Find where the given text appears and provide that cell's center as (x, y) coordinate. 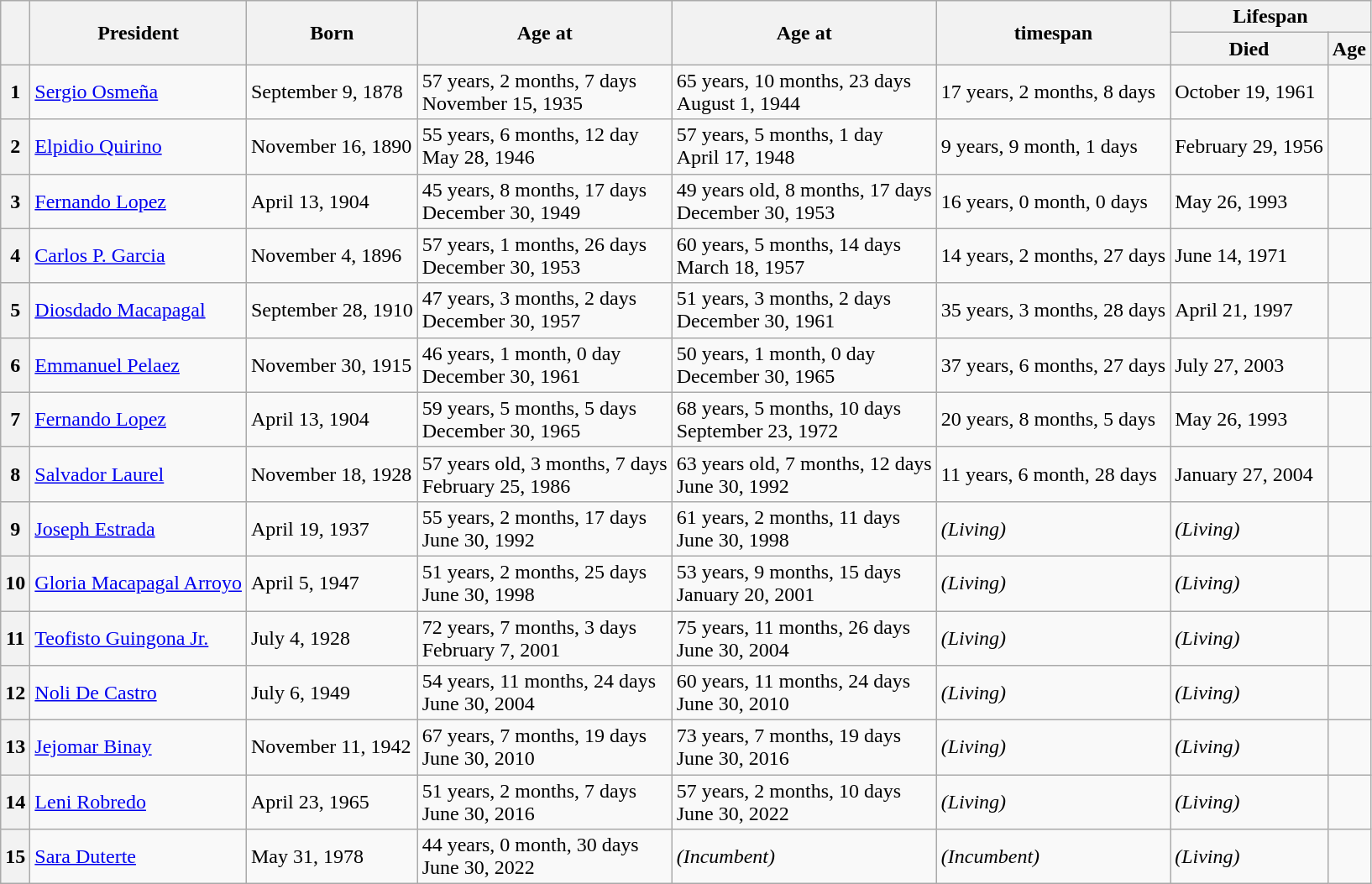
14 years, 2 months, 27 days (1053, 255)
59 years, 5 months, 5 daysDecember 30, 1965 (544, 420)
45 years, 8 months, 17 daysDecember 30, 1949 (544, 201)
1 (15, 92)
Sara Duterte (139, 856)
April 5, 1947 (332, 583)
57 years, 1 months, 26 daysDecember 30, 1953 (544, 255)
April 19, 1937 (332, 529)
July 4, 1928 (332, 638)
65 years, 10 months, 23 daysAugust 1, 1944 (804, 92)
July 6, 1949 (332, 693)
7 (15, 420)
Teofisto Guingona Jr. (139, 638)
35 years, 3 months, 28 days (1053, 311)
60 years, 5 months, 14 daysMarch 18, 1957 (804, 255)
49 years old, 8 months, 17 daysDecember 30, 1953 (804, 201)
November 11, 1942 (332, 747)
May 31, 1978 (332, 856)
17 years, 2 months, 8 days (1053, 92)
75 years, 11 months, 26 daysJune 30, 2004 (804, 638)
January 27, 2004 (1249, 473)
9 (15, 529)
12 (15, 693)
51 years, 2 months, 25 daysJune 30, 1998 (544, 583)
50 years, 1 month, 0 dayDecember 30, 1965 (804, 364)
51 years, 3 months, 2 daysDecember 30, 1961 (804, 311)
October 19, 1961 (1249, 92)
54 years, 11 months, 24 daysJune 30, 2004 (544, 693)
3 (15, 201)
5 (15, 311)
Gloria Macapagal Arroyo (139, 583)
February 29, 1956 (1249, 146)
April 23, 1965 (332, 803)
67 years, 7 months, 19 daysJune 30, 2010 (544, 747)
Age (1348, 49)
55 years, 2 months, 17 daysJune 30, 1992 (544, 529)
8 (15, 473)
6 (15, 364)
April 21, 1997 (1249, 311)
Carlos P. Garcia (139, 255)
57 years old, 3 months, 7 daysFebruary 25, 1986 (544, 473)
10 (15, 583)
Leni Robredo (139, 803)
Elpidio Quirino (139, 146)
November 18, 1928 (332, 473)
57 years, 2 months, 7 daysNovember 15, 1935 (544, 92)
November 30, 1915 (332, 364)
9 years, 9 month, 1 days (1053, 146)
68 years, 5 months, 10 daysSeptember 23, 1972 (804, 420)
Emmanuel Pelaez (139, 364)
61 years, 2 months, 11 daysJune 30, 1998 (804, 529)
44 years, 0 month, 30 daysJune 30, 2022 (544, 856)
72 years, 7 months, 3 daysFebruary 7, 2001 (544, 638)
73 years, 7 months, 19 daysJune 30, 2016 (804, 747)
51 years, 2 months, 7 daysJune 30, 2016 (544, 803)
11 (15, 638)
Lifespan (1271, 17)
September 28, 1910 (332, 311)
Noli De Castro (139, 693)
Born (332, 33)
September 9, 1878 (332, 92)
November 16, 1890 (332, 146)
Sergio Osmeña (139, 92)
July 27, 2003 (1249, 364)
2 (15, 146)
13 (15, 747)
60 years, 11 months, 24 daysJune 30, 2010 (804, 693)
timespan (1053, 33)
47 years, 3 months, 2 daysDecember 30, 1957 (544, 311)
55 years, 6 months, 12 dayMay 28, 1946 (544, 146)
Jejomar Binay (139, 747)
16 years, 0 month, 0 days (1053, 201)
46 years, 1 month, 0 dayDecember 30, 1961 (544, 364)
53 years, 9 months, 15 daysJanuary 20, 2001 (804, 583)
14 (15, 803)
20 years, 8 months, 5 days (1053, 420)
4 (15, 255)
Died (1249, 49)
Salvador Laurel (139, 473)
63 years old, 7 months, 12 daysJune 30, 1992 (804, 473)
Joseph Estrada (139, 529)
June 14, 1971 (1249, 255)
November 4, 1896 (332, 255)
11 years, 6 month, 28 days (1053, 473)
15 (15, 856)
57 years, 5 months, 1 dayApril 17, 1948 (804, 146)
37 years, 6 months, 27 days (1053, 364)
57 years, 2 months, 10 daysJune 30, 2022 (804, 803)
Diosdado Macapagal (139, 311)
President (139, 33)
